Scan for the cell matching the given text and deliver its (X, Y) coordinate at center. 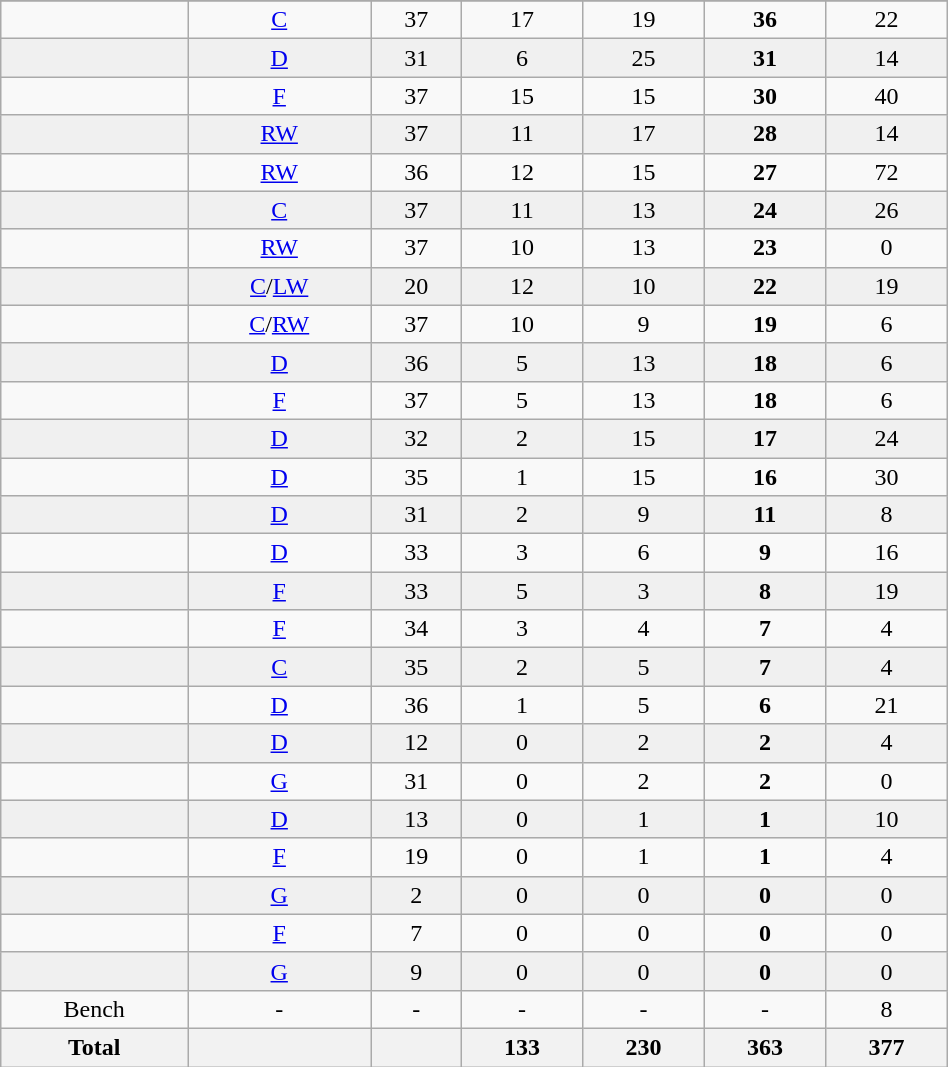
20 (416, 286)
40 (887, 96)
C/LW (280, 286)
32 (416, 438)
26 (887, 210)
27 (764, 172)
21 (887, 705)
377 (887, 1047)
230 (644, 1047)
72 (887, 172)
34 (416, 629)
C/RW (280, 324)
133 (522, 1047)
Bench (94, 1009)
28 (764, 134)
25 (644, 58)
23 (764, 248)
Total (94, 1047)
363 (764, 1047)
